Identify which cell holds the provided text, then report its [X, Y] central coordinate. 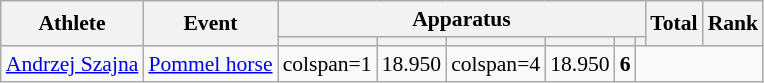
Andrzej Szajna [72, 64]
Apparatus [462, 19]
colspan=4 [496, 64]
6 [626, 64]
colspan=1 [328, 64]
Total [674, 24]
Pommel horse [210, 64]
Event [210, 24]
Rank [734, 24]
Athlete [72, 24]
